Output the (x, y) coordinate of the center of the cell containing the given text.  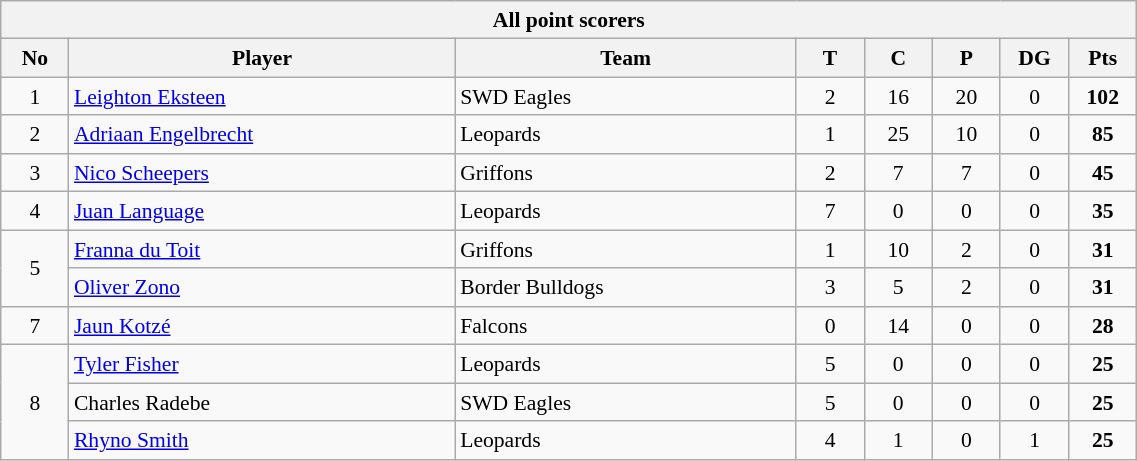
20 (966, 97)
45 (1103, 173)
8 (35, 402)
P (966, 58)
Border Bulldogs (626, 288)
Charles Radebe (262, 402)
35 (1103, 211)
DG (1034, 58)
T (830, 58)
Jaun Kotzé (262, 326)
All point scorers (569, 20)
Juan Language (262, 211)
No (35, 58)
Oliver Zono (262, 288)
Team (626, 58)
14 (898, 326)
102 (1103, 97)
85 (1103, 135)
Tyler Fisher (262, 364)
16 (898, 97)
Falcons (626, 326)
Rhyno Smith (262, 440)
Franna du Toit (262, 249)
Adriaan Engelbrecht (262, 135)
28 (1103, 326)
C (898, 58)
Player (262, 58)
Leighton Eksteen (262, 97)
Nico Scheepers (262, 173)
Pts (1103, 58)
